For the text-containing cell, return its midpoint in (x, y) coordinate format. 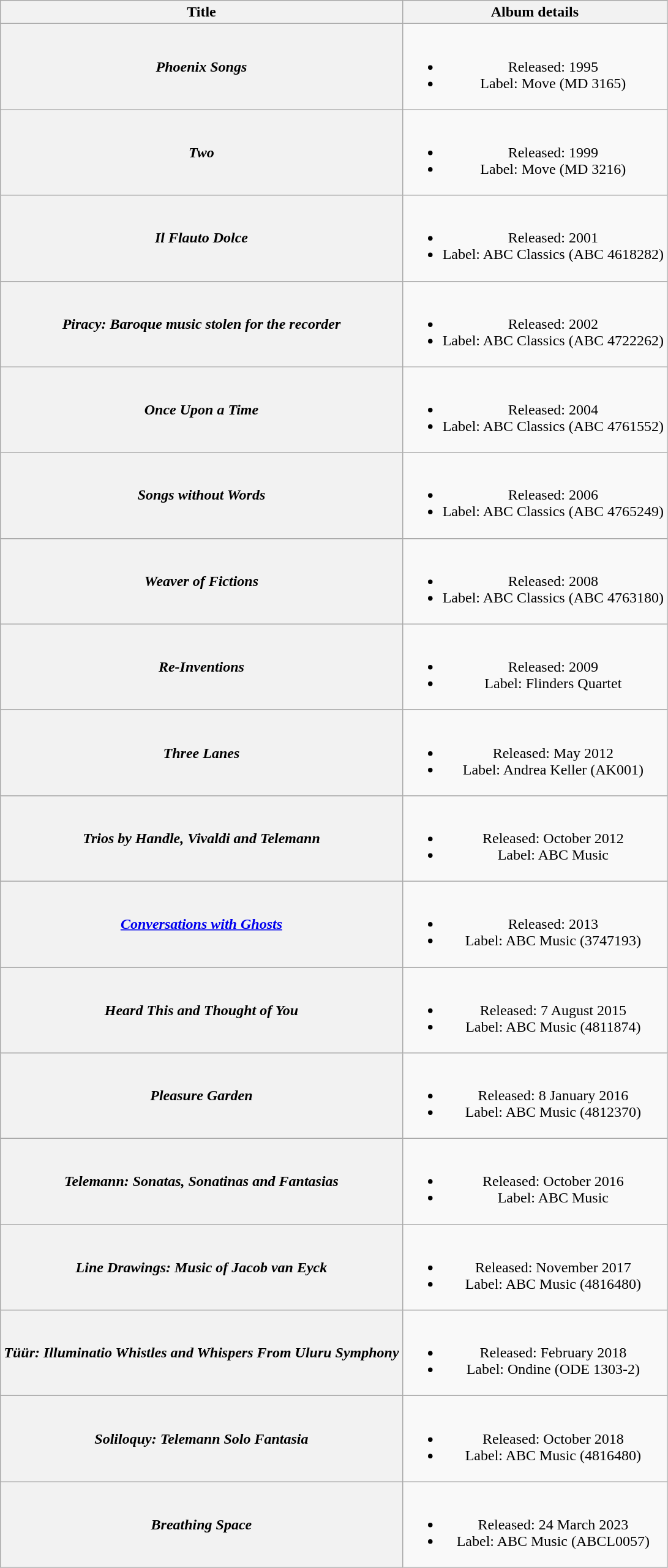
Breathing Space (201, 1525)
Pleasure Garden (201, 1096)
Two (201, 152)
Tüür: Illuminatio Whistles and Whispers From Uluru Symphony (201, 1353)
Released: October 2012Label: ABC Music (535, 838)
Released: 7 August 2015Label: ABC Music (4811874) (535, 1010)
Released: 1995Label: Move (MD 3165) (535, 67)
Released: October 2018 Label: ABC Music (4816480) (535, 1439)
Three Lanes (201, 752)
Released: May 2012Label: Andrea Keller (AK001) (535, 752)
Heard This and Thought of You (201, 1010)
Released: October 2016Label: ABC Music (535, 1182)
Title (201, 12)
Trios by Handle, Vivaldi and Telemann (201, 838)
Released: November 2017Label: ABC Music (4816480) (535, 1267)
Line Drawings: Music of Jacob van Eyck (201, 1267)
Il Flauto Dolce (201, 238)
Weaver of Fictions (201, 581)
Conversations with Ghosts (201, 924)
Phoenix Songs (201, 67)
Album details (535, 12)
Released: 2006Label: ABC Classics (ABC 4765249) (535, 495)
Songs without Words (201, 495)
Soliloquy: Telemann Solo Fantasia (201, 1439)
Released: 2001Label: ABC Classics (ABC 4618282) (535, 238)
Released: February 2018Label: Ondine (ODE 1303-2) (535, 1353)
Once Upon a Time (201, 410)
Telemann: Sonatas, Sonatinas and Fantasias (201, 1182)
Piracy: Baroque music stolen for the recorder (201, 324)
Released: 2009Label: Flinders Quartet (535, 667)
Re-Inventions (201, 667)
Released: 2004Label: ABC Classics (ABC 4761552) (535, 410)
Released: 24 March 2023 Label: ABC Music (ABCL0057) (535, 1525)
Released: 1999Label: Move (MD 3216) (535, 152)
Released: 2002Label: ABC Classics (ABC 4722262) (535, 324)
Released: 8 January 2016Label: ABC Music (4812370) (535, 1096)
Released: 2013Label: ABC Music (3747193) (535, 924)
Released: 2008 Label: ABC Classics (ABC 4763180) (535, 581)
